Return [X, Y] of the center of cell containing provided text 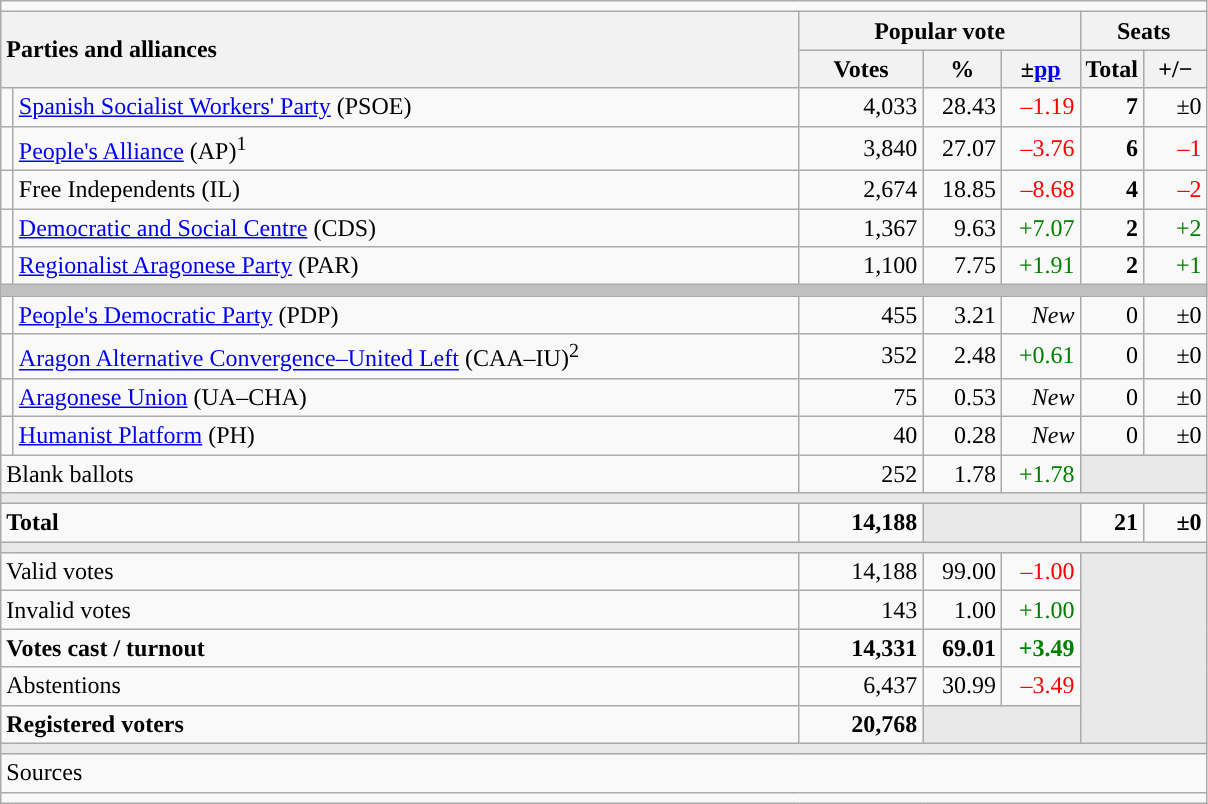
–1.00 [1040, 572]
Seats [1144, 31]
1,367 [861, 228]
+0.61 [1040, 356]
99.00 [962, 572]
Popular vote [940, 31]
+1.78 [1040, 474]
+7.07 [1040, 228]
0.28 [962, 435]
–8.68 [1040, 190]
2.48 [962, 356]
69.01 [962, 648]
252 [861, 474]
4 [1112, 190]
People's Democratic Party (PDP) [406, 315]
Aragonese Union (UA–CHA) [406, 397]
6 [1112, 148]
28.43 [962, 107]
Abstentions [400, 686]
Democratic and Social Centre (CDS) [406, 228]
+3.49 [1040, 648]
±pp [1040, 69]
+/− [1176, 69]
Invalid votes [400, 610]
–1 [1176, 148]
9.63 [962, 228]
Blank ballots [400, 474]
Registered voters [400, 724]
Sources [604, 773]
Humanist Platform (PH) [406, 435]
–2 [1176, 190]
–1.19 [1040, 107]
Aragon Alternative Convergence–United Left (CAA–IU)2 [406, 356]
Votes cast / turnout [400, 648]
Spanish Socialist Workers' Party (PSOE) [406, 107]
143 [861, 610]
2,674 [861, 190]
14,331 [861, 648]
3,840 [861, 148]
1.00 [962, 610]
1,100 [861, 266]
–3.76 [1040, 148]
455 [861, 315]
30.99 [962, 686]
+1 [1176, 266]
People's Alliance (AP)1 [406, 148]
Votes [861, 69]
Valid votes [400, 572]
18.85 [962, 190]
+1.91 [1040, 266]
Parties and alliances [400, 50]
21 [1112, 523]
+1.00 [1040, 610]
1.78 [962, 474]
–3.49 [1040, 686]
7 [1112, 107]
20,768 [861, 724]
3.21 [962, 315]
6,437 [861, 686]
4,033 [861, 107]
% [962, 69]
75 [861, 397]
40 [861, 435]
27.07 [962, 148]
Regionalist Aragonese Party (PAR) [406, 266]
0.53 [962, 397]
Free Independents (IL) [406, 190]
7.75 [962, 266]
352 [861, 356]
+2 [1176, 228]
